Detect which cell encompasses the target text, then output its (x, y) center coordinate. 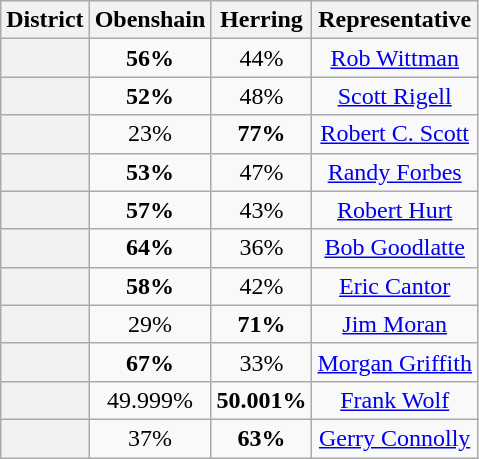
23% (150, 134)
58% (150, 286)
Frank Wolf (394, 400)
37% (150, 438)
Robert C. Scott (394, 134)
36% (262, 248)
77% (262, 134)
Herring (262, 20)
Robert Hurt (394, 210)
64% (150, 248)
Gerry Connolly (394, 438)
Scott Rigell (394, 96)
Eric Cantor (394, 286)
43% (262, 210)
Randy Forbes (394, 172)
Jim Moran (394, 324)
29% (150, 324)
District (45, 20)
56% (150, 58)
48% (262, 96)
47% (262, 172)
Morgan Griffith (394, 362)
Bob Goodlatte (394, 248)
53% (150, 172)
57% (150, 210)
42% (262, 286)
49.999% (150, 400)
44% (262, 58)
50.001% (262, 400)
Obenshain (150, 20)
71% (262, 324)
Rob Wittman (394, 58)
Representative (394, 20)
63% (262, 438)
33% (262, 362)
67% (150, 362)
52% (150, 96)
